For the text-containing cell, return its midpoint in [x, y] coordinate format. 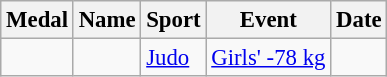
Judo [174, 58]
Name [107, 20]
Date [359, 20]
Medal [38, 20]
Sport [174, 20]
Girls' -78 kg [268, 58]
Event [268, 20]
